Provide the [x, y] coordinate of the cell's center where the given text is located.  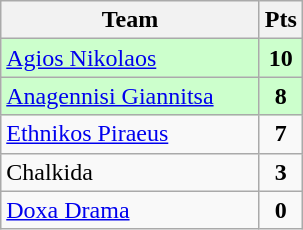
10 [280, 58]
8 [280, 96]
Team [130, 20]
Agios Nikolaos [130, 58]
Chalkida [130, 172]
0 [280, 210]
Ethnikos Piraeus [130, 134]
3 [280, 172]
7 [280, 134]
Doxa Drama [130, 210]
Pts [280, 20]
Anagennisi Giannitsa [130, 96]
